Search for the cell housing the specified text and yield its (X, Y) center coordinate. 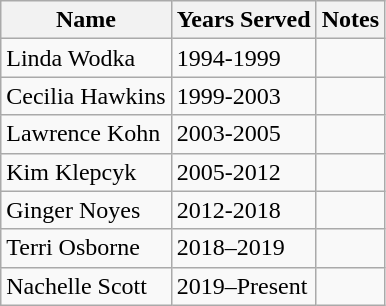
2003-2005 (244, 134)
Years Served (244, 20)
Terri Osborne (86, 248)
Notes (350, 20)
2019–Present (244, 286)
Name (86, 20)
Lawrence Kohn (86, 134)
Cecilia Hawkins (86, 96)
Kim Klepcyk (86, 172)
Nachelle Scott (86, 286)
1999-2003 (244, 96)
Ginger Noyes (86, 210)
2018–2019 (244, 248)
2012-2018 (244, 210)
Linda Wodka (86, 58)
2005-2012 (244, 172)
1994-1999 (244, 58)
